Detect which cell encompasses the target text, then output its (X, Y) center coordinate. 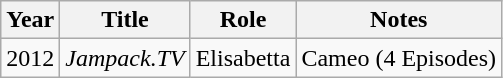
Jampack.TV (125, 58)
Year (30, 20)
Cameo (4 Episodes) (399, 58)
Role (243, 20)
Elisabetta (243, 58)
Title (125, 20)
Notes (399, 20)
2012 (30, 58)
